Extract the [X, Y] coordinate from the center of the cell holding the provided text.  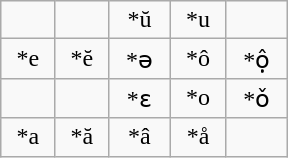
*ă [82, 137]
*ô [198, 59]
*ə [140, 59]
*ộ [256, 59]
*ŭ [140, 20]
*ĕ [82, 59]
*e [28, 59]
*å [198, 137]
*ɛ [140, 98]
*â [140, 137]
*u [198, 20]
*o [198, 98]
*ǒ [256, 98]
*a [28, 137]
